Capture the cell that displays the provided text and extract its (x, y) central coordinate. 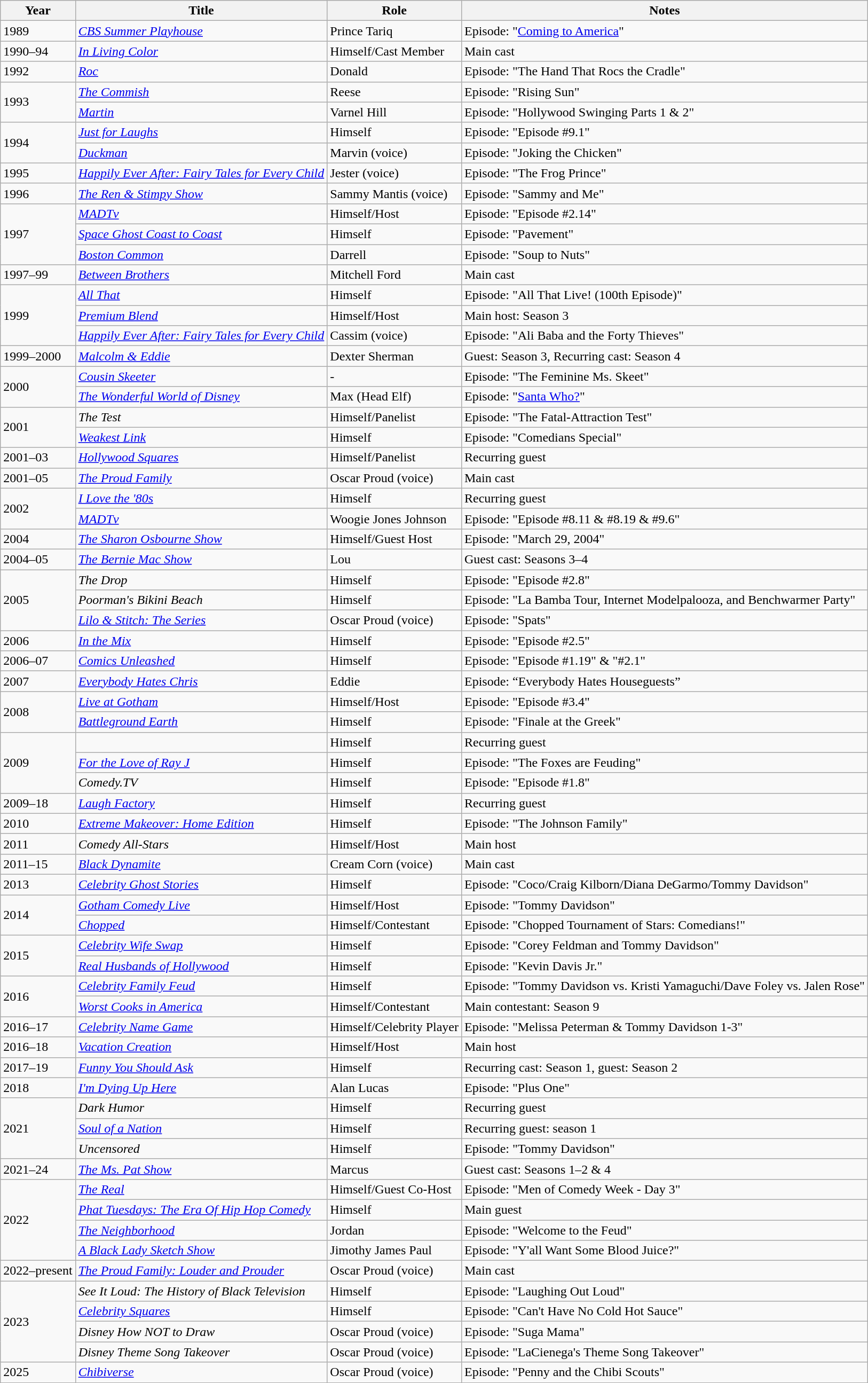
Just for Laughs (201, 132)
2025 (38, 1372)
Black Dynamite (201, 864)
Lilo & Stitch: The Series (201, 620)
Woogie Jones Johnson (394, 518)
CBS Summer Playhouse (201, 31)
Weakest Link (201, 437)
Episode: "Episode #1.19" & "#2.1" (664, 661)
1994 (38, 143)
Gotham Comedy Live (201, 905)
Episode: "Episode #2.14" (664, 214)
2021–24 (38, 1169)
The Ms. Pat Show (201, 1169)
Alan Lucas (394, 1088)
Episode: “Everybody Hates Houseguests” (664, 681)
Comedy All-Stars (201, 844)
Episode: "Episode #2.8" (664, 579)
1997–99 (38, 275)
Comics Unleashed (201, 661)
Premium Blend (201, 316)
The Wonderful World of Disney (201, 397)
Darrell (394, 255)
Episode: "Kevin Davis Jr." (664, 966)
Guest: Season 3, Recurring cast: Season 4 (664, 356)
2004 (38, 539)
Celebrity Name Game (201, 1027)
2000 (38, 387)
Himself/Celebrity Player (394, 1027)
Episode: "The Johnson Family" (664, 823)
Malcolm & Eddie (201, 356)
2001 (38, 427)
1989 (38, 31)
Main host: Season 3 (664, 316)
2008 (38, 712)
Cream Corn (voice) (394, 864)
1996 (38, 193)
Episode: "All That Live! (100th Episode)" (664, 295)
Disney How NOT to Draw (201, 1332)
Varnel Hill (394, 112)
Episode: "The Foxes are Feuding" (664, 763)
Funny You Should Ask (201, 1067)
Episode: "The Fatal-Attraction Test" (664, 417)
Episode: "Soup to Nuts" (664, 255)
Episode: "Suga Mama" (664, 1332)
2021 (38, 1128)
A Black Lady Sketch Show (201, 1251)
2010 (38, 823)
Martin (201, 112)
2001–05 (38, 478)
Episode: "Episode #9.1" (664, 132)
Chopped (201, 925)
Space Ghost Coast to Coast (201, 234)
2007 (38, 681)
Extreme Makeover: Home Edition (201, 823)
2015 (38, 956)
Celebrity Family Feud (201, 986)
Chibiverse (201, 1372)
Guest cast: Seasons 3–4 (664, 559)
1990–94 (38, 51)
Episode: "Sammy and Me" (664, 193)
Episode: "Men of Comedy Week - Day 3" (664, 1189)
Hollywood Squares (201, 458)
The Neighborhood (201, 1230)
Guest cast: Seasons 1–2 & 4 (664, 1169)
In the Mix (201, 641)
2005 (38, 600)
Episode: "Pavement" (664, 234)
The Test (201, 417)
Episode: "Joking the Chicken" (664, 153)
2022 (38, 1220)
The Sharon Osbourne Show (201, 539)
2016–18 (38, 1047)
Main guest (664, 1209)
2006 (38, 641)
Prince Tariq (394, 31)
Between Brothers (201, 275)
Role (394, 11)
In Living Color (201, 51)
Comedy.TV (201, 783)
The Proud Family: Louder and Prouder (201, 1271)
The Real (201, 1189)
Episode: "Rising Sun" (664, 92)
The Commish (201, 92)
The Drop (201, 579)
Duckman (201, 153)
2017–19 (38, 1067)
Recurring cast: Season 1, guest: Season 2 (664, 1067)
2006–07 (38, 661)
1992 (38, 72)
2013 (38, 884)
Real Husbands of Hollywood (201, 966)
Episode: "Corey Feldman and Tommy Davidson" (664, 946)
Eddie (394, 681)
For the Love of Ray J (201, 763)
Mitchell Ford (394, 275)
2016–17 (38, 1027)
Cassim (voice) (394, 336)
Uncensored (201, 1149)
Roc (201, 72)
Episode: "Spats" (664, 620)
2009 (38, 763)
Jester (voice) (394, 173)
2011–15 (38, 864)
Episode: "Episode #1.8" (664, 783)
Episode: "Episode #2.5" (664, 641)
Cousin Skeeter (201, 376)
Episode: "Can't Have No Cold Hot Sauce" (664, 1311)
Episode: "Laughing Out Loud" (664, 1291)
Celebrity Ghost Stories (201, 884)
Episode: "Santa Who?" (664, 397)
Phat Tuesdays: The Era Of Hip Hop Comedy (201, 1209)
Reese (394, 92)
Episode: "Y'all Want Some Blood Juice?" (664, 1251)
Worst Cooks in America (201, 1007)
All That (201, 295)
Episode: "Melissa Peterman & Tommy Davidson 1-3" (664, 1027)
Episode: "Finale at the Greek" (664, 722)
Title (201, 11)
Himself/Guest Co-Host (394, 1189)
Marcus (394, 1169)
Episode: "Chopped Tournament of Stars: Comedians!" (664, 925)
Boston Common (201, 255)
Episode: "The Frog Prince" (664, 173)
2001–03 (38, 458)
Episode: "The Feminine Ms. Skeet" (664, 376)
Disney Theme Song Takeover (201, 1352)
2022–present (38, 1271)
Soul of a Nation (201, 1128)
Episode: "Episode #3.4" (664, 702)
Lou (394, 559)
The Bernie Mac Show (201, 559)
Dark Humor (201, 1108)
Everybody Hates Chris (201, 681)
Episode: "LaCienega's Theme Song Takeover" (664, 1352)
Episode: "Plus One" (664, 1088)
Sammy Mantis (voice) (394, 193)
I Love the '80s (201, 498)
1999 (38, 316)
Celebrity Squares (201, 1311)
Battleground Earth (201, 722)
I'm Dying Up Here (201, 1088)
Vacation Creation (201, 1047)
The Ren & Stimpy Show (201, 193)
Live at Gotham (201, 702)
Episode: "Ali Baba and the Forty Thieves" (664, 336)
Himself/Cast Member (394, 51)
See It Loud: The History of Black Television (201, 1291)
Episode: "Comedians Special" (664, 437)
1999–2000 (38, 356)
Episode: "Coco/Craig Kilborn/Diana DeGarmo/Tommy Davidson" (664, 884)
Episode: "Coming to America" (664, 31)
Episode: "March 29, 2004" (664, 539)
Poorman's Bikini Beach (201, 600)
2011 (38, 844)
- (394, 376)
Episode: "Welcome to the Feud" (664, 1230)
2004–05 (38, 559)
Donald (394, 72)
Episode: "The Hand That Rocs the Cradle" (664, 72)
Celebrity Wife Swap (201, 946)
1995 (38, 173)
Episode: "La Bamba Tour, Internet Modelpalooza, and Benchwarmer Party" (664, 600)
1997 (38, 234)
Laugh Factory (201, 803)
The Proud Family (201, 478)
Episode: "Hollywood Swinging Parts 1 & 2" (664, 112)
2016 (38, 996)
2014 (38, 915)
2009–18 (38, 803)
Recurring guest: season 1 (664, 1128)
Himself/Guest Host (394, 539)
1993 (38, 102)
2018 (38, 1088)
Notes (664, 11)
Max (Head Elf) (394, 397)
2023 (38, 1322)
Jimothy James Paul (394, 1251)
Episode: "Tommy Davidson vs. Kristi Yamaguchi/Dave Foley vs. Jalen Rose" (664, 986)
Year (38, 11)
Marvin (voice) (394, 153)
Dexter Sherman (394, 356)
2002 (38, 508)
Main contestant: Season 9 (664, 1007)
Episode: "Episode #8.11 & #8.19 & #9.6" (664, 518)
Episode: "Penny and the Chibi Scouts" (664, 1372)
Jordan (394, 1230)
